Output the [x, y] coordinate of the center of the cell containing the given text.  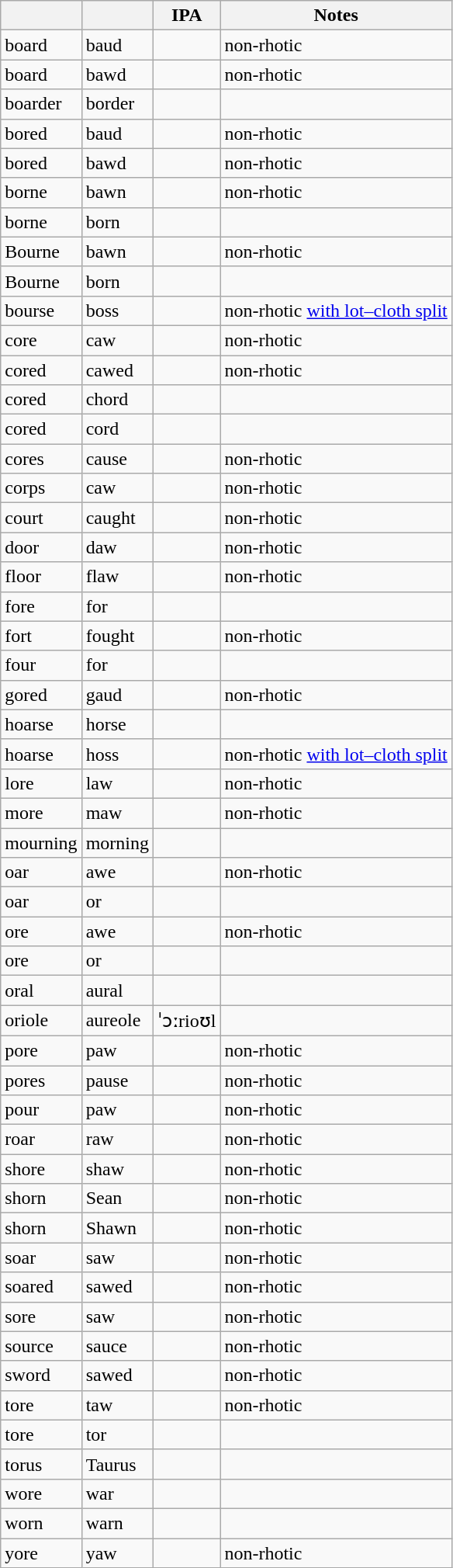
pour [41, 1110]
sore [41, 1316]
soared [41, 1287]
shaw [117, 1169]
court [41, 518]
worn [41, 1523]
roar [41, 1140]
pore [41, 1050]
soar [41, 1258]
core [41, 340]
wore [41, 1493]
torus [41, 1464]
war [117, 1493]
chord [117, 400]
yaw [117, 1553]
aureole [117, 1021]
gaud [117, 695]
caught [117, 518]
fought [117, 636]
law [117, 783]
Sean [117, 1199]
warn [117, 1523]
maw [117, 813]
Taurus [117, 1464]
horse [117, 724]
border [117, 104]
ˈɔːrioʊl [187, 1021]
lore [41, 783]
cord [117, 429]
taw [117, 1405]
cawed [117, 370]
daw [117, 547]
boarder [41, 104]
pause [117, 1080]
flaw [117, 577]
more [41, 813]
sauce [117, 1346]
IPA [187, 16]
cores [41, 459]
boss [117, 310]
tor [117, 1434]
mourning [41, 842]
gored [41, 695]
sword [41, 1375]
cause [117, 459]
door [41, 547]
pores [41, 1080]
Notes [336, 16]
floor [41, 577]
raw [117, 1140]
Shawn [117, 1228]
oriole [41, 1021]
hoss [117, 754]
four [41, 665]
fort [41, 636]
corps [41, 488]
morning [117, 842]
yore [41, 1553]
oral [41, 990]
fore [41, 606]
bourse [41, 310]
shore [41, 1169]
source [41, 1346]
aural [117, 990]
